Search for the cell housing the specified text and yield its (X, Y) center coordinate. 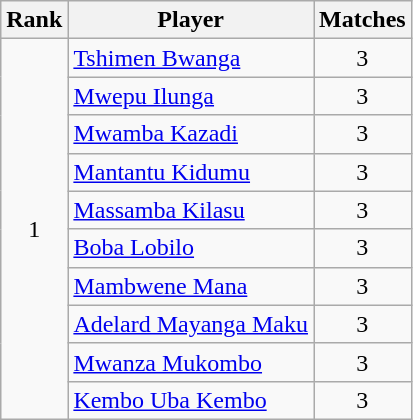
Mambwene Mana (191, 286)
Mwamba Kazadi (191, 134)
Matches (363, 20)
1 (34, 230)
Mwanza Mukombo (191, 362)
Boba Lobilo (191, 248)
Rank (34, 20)
Tshimen Bwanga (191, 58)
Kembo Uba Kembo (191, 400)
Player (191, 20)
Massamba Kilasu (191, 210)
Mantantu Kidumu (191, 172)
Adelard Mayanga Maku (191, 324)
Mwepu Ilunga (191, 96)
